Extract the [x, y] coordinate from the center of the cell holding the provided text.  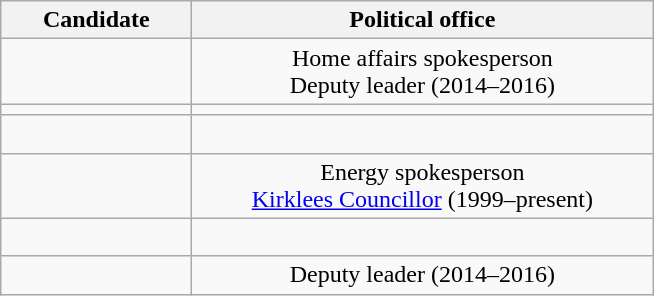
Candidate [96, 20]
Home affairs spokespersonDeputy leader (2014–2016) [422, 72]
Political office [422, 20]
Energy spokespersonKirklees Councillor (1999–present) [422, 186]
Deputy leader (2014–2016) [422, 275]
